Detect which cell encompasses the target text, then output its [x, y] center coordinate. 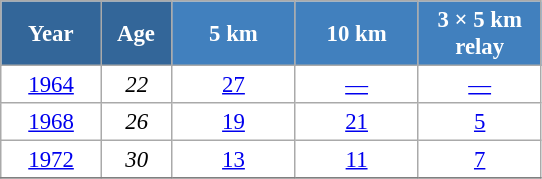
Year [52, 34]
3 × 5 km relay [480, 34]
21 [356, 122]
1972 [52, 160]
Age [136, 34]
30 [136, 160]
27 [234, 85]
1968 [52, 122]
19 [234, 122]
1964 [52, 85]
11 [356, 160]
26 [136, 122]
7 [480, 160]
10 km [356, 34]
5 km [234, 34]
22 [136, 85]
13 [234, 160]
5 [480, 122]
